Detect which cell encompasses the target text, then output its [x, y] center coordinate. 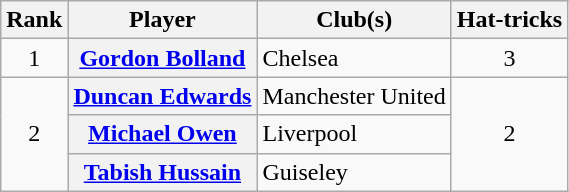
Michael Owen [162, 134]
1 [34, 58]
Player [162, 20]
3 [509, 58]
Gordon Bolland [162, 58]
Tabish Hussain [162, 172]
Club(s) [354, 20]
Hat-tricks [509, 20]
Guiseley [354, 172]
Liverpool [354, 134]
Chelsea [354, 58]
Duncan Edwards [162, 96]
Manchester United [354, 96]
Rank [34, 20]
